Locate the cell with the specified text and output its [X, Y] center coordinate. 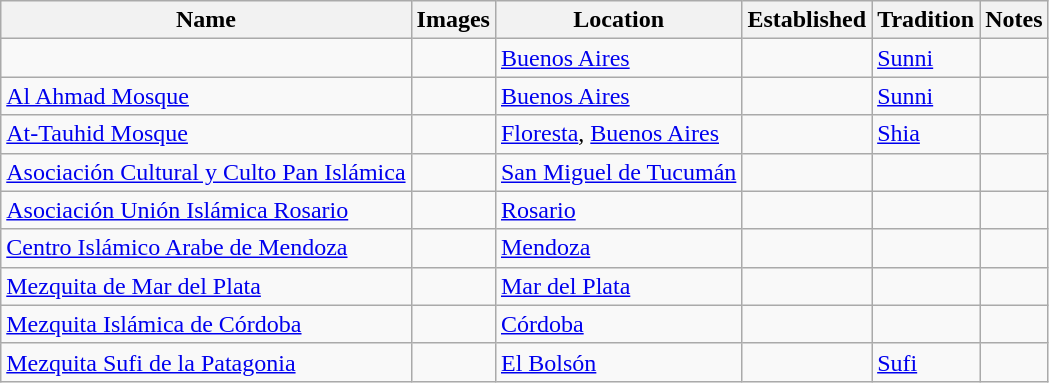
Location [618, 20]
Mar del Plata [618, 286]
El Bolsón [618, 362]
Sufi [926, 362]
Al Ahmad Mosque [206, 96]
Tradition [926, 20]
Established [807, 20]
Mendoza [618, 248]
Córdoba [618, 324]
Rosario [618, 210]
San Miguel de Tucumán [618, 172]
Floresta, Buenos Aires [618, 134]
Asociación Unión Islámica Rosario [206, 210]
Mezquita Islámica de Córdoba [206, 324]
Notes [1014, 20]
Mezquita Sufi de la Patagonia [206, 362]
Centro Islámico Arabe de Mendoza [206, 248]
Name [206, 20]
At-Tauhid Mosque [206, 134]
Mezquita de Mar del Plata [206, 286]
Shia [926, 134]
Images [453, 20]
Asociación Cultural y Culto Pan Islámica [206, 172]
